Return the [x, y] coordinate for the center point of the cell that contains the specified text.  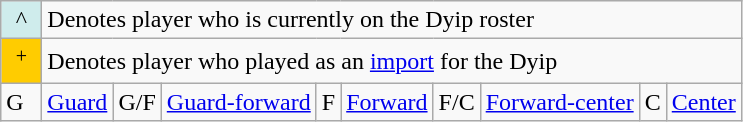
Guard [78, 102]
Denotes player who played as an import for the Dyip [392, 62]
Forward-center [560, 102]
F [328, 102]
G [22, 102]
Guard-forward [238, 102]
Forward [387, 102]
Center [704, 102]
^ [22, 20]
G/F [137, 102]
Denotes player who is currently on the Dyip roster [392, 20]
+ [22, 62]
F/C [456, 102]
C [652, 102]
